Extract the (X, Y) coordinate from the center of the cell holding the provided text.  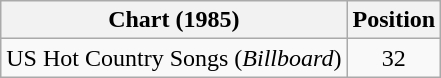
Position (394, 20)
Chart (1985) (174, 20)
US Hot Country Songs (Billboard) (174, 58)
32 (394, 58)
